Output the (x, y) coordinate of the center of the cell containing the given text.  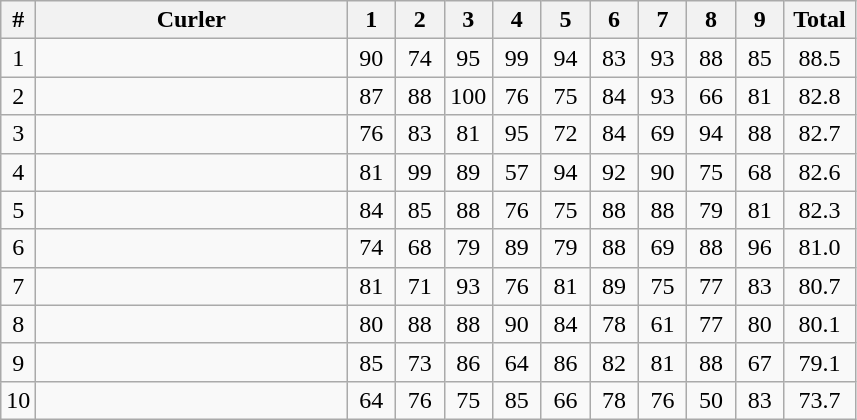
57 (518, 172)
92 (614, 172)
73 (420, 362)
79.1 (820, 362)
80.1 (820, 324)
82.6 (820, 172)
50 (712, 400)
# (18, 20)
73.7 (820, 400)
82.8 (820, 96)
71 (420, 286)
82.3 (820, 210)
72 (566, 134)
61 (662, 324)
82.7 (820, 134)
Total (820, 20)
Curler (192, 20)
81.0 (820, 248)
88.5 (820, 58)
67 (760, 362)
80.7 (820, 286)
96 (760, 248)
10 (18, 400)
87 (372, 96)
82 (614, 362)
100 (468, 96)
